Detect which cell encompasses the target text, then output its (X, Y) center coordinate. 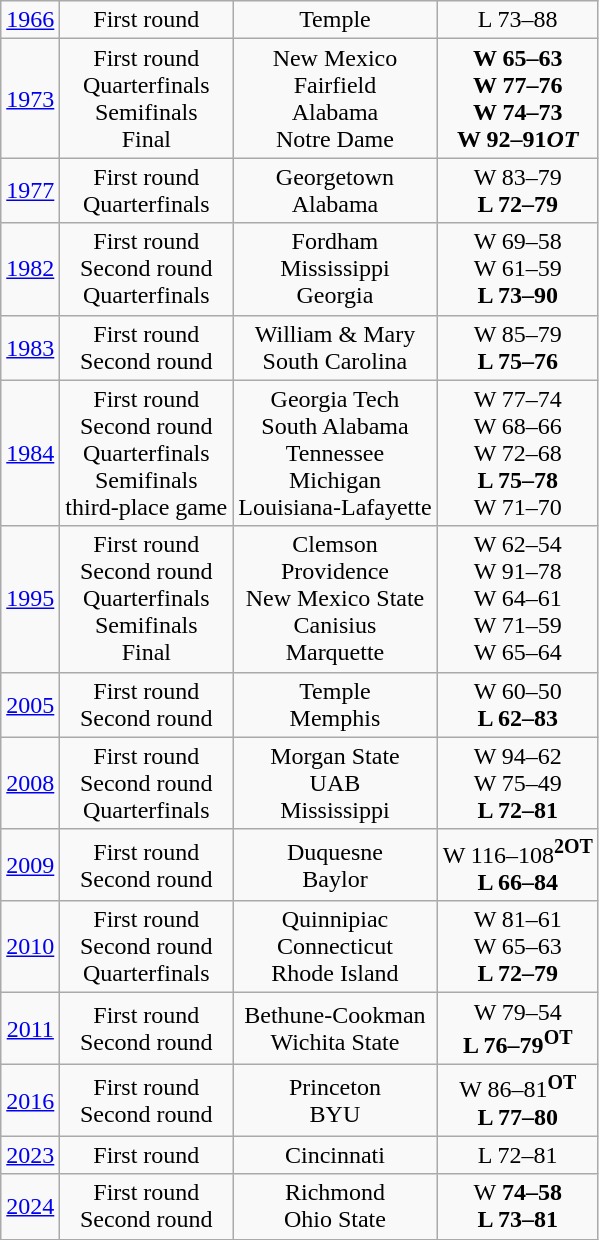
PrincetonBYU (335, 1100)
2009 (30, 865)
W 69–58W 61–59L 73–90 (518, 269)
1973 (30, 98)
1982 (30, 269)
2011 (30, 1029)
1983 (30, 348)
2023 (30, 1155)
2016 (30, 1100)
W 81–61W 65–63L 72–79 (518, 947)
ClemsonProvidenceNew Mexico StateCanisiusMarquette (335, 599)
W 94–62W 75–49L 72–81 (518, 783)
TempleMemphis (335, 704)
W 60–50L 62–83 (518, 704)
DuquesneBaylor (335, 865)
William & MarySouth Carolina (335, 348)
W 65–63W 77–76W 74–73W 92–91OT (518, 98)
First roundQuarterfinals (146, 190)
2008 (30, 783)
RichmondOhio State (335, 1206)
GeorgetownAlabama (335, 190)
1984 (30, 453)
1977 (30, 190)
W 62–54W 91–78W 64–61W 71–59W 65–64 (518, 599)
2005 (30, 704)
L 73–88 (518, 20)
Morgan StateUABMississippi (335, 783)
Bethune-CookmanWichita State (335, 1029)
1966 (30, 20)
W 74–58L 73–81 (518, 1206)
W 86–81OTL 77–80 (518, 1100)
New MexicoFairfieldAlabamaNotre Dame (335, 98)
W 83–79L 72–79 (518, 190)
Cincinnati (335, 1155)
Georgia TechSouth AlabamaTennesseeMichiganLouisiana-Lafayette (335, 453)
W 85–79L 75–76 (518, 348)
2024 (30, 1206)
Temple (335, 20)
2010 (30, 947)
First roundSecond roundQuarterfinalsSemifinalsthird-place game (146, 453)
QuinnipiacConnecticutRhode Island (335, 947)
W 77–74W 68–66W 72–68L 75–78W 71–70 (518, 453)
First roundQuarterfinalsSemifinalsFinal (146, 98)
1995 (30, 599)
W 79–54L 76–79OT (518, 1029)
W 116–1082OTL 66–84 (518, 865)
First roundSecond roundQuarterfinalsSemifinalsFinal (146, 599)
FordhamMississippiGeorgia (335, 269)
L 72–81 (518, 1155)
